Search for the cell housing the specified text and yield its (x, y) center coordinate. 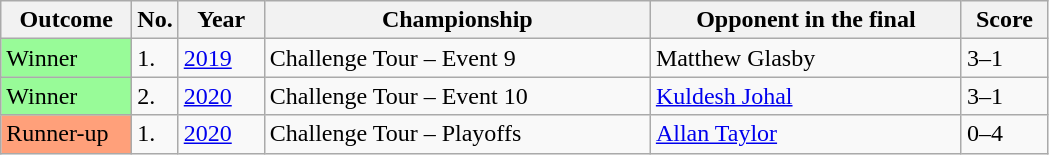
2019 (221, 58)
Challenge Tour – Event 10 (457, 96)
Year (221, 20)
2. (155, 96)
Championship (457, 20)
Opponent in the final (806, 20)
Outcome (66, 20)
0–4 (1004, 134)
Runner-up (66, 134)
Allan Taylor (806, 134)
Challenge Tour – Playoffs (457, 134)
Matthew Glasby (806, 58)
Score (1004, 20)
Challenge Tour – Event 9 (457, 58)
Kuldesh Johal (806, 96)
No. (155, 20)
